Return [x, y] of the center of cell containing provided text 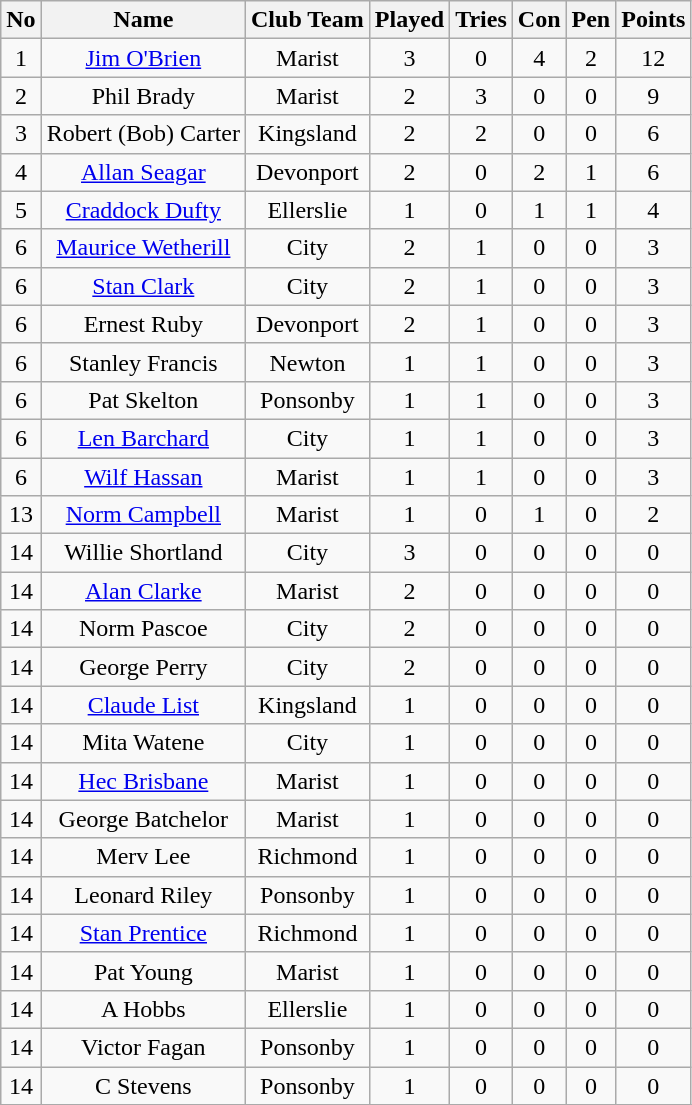
13 [21, 515]
Craddock Dufty [143, 210]
Norm Pascoe [143, 629]
No [21, 20]
Victor Fagan [143, 1047]
Stan Prentice [143, 933]
Pat Young [143, 971]
Hec Brisbane [143, 781]
Played [409, 20]
Pen [591, 20]
Maurice Wetherill [143, 248]
Alan Clarke [143, 591]
Ernest Ruby [143, 324]
Stanley Francis [143, 362]
Norm Campbell [143, 515]
Con [539, 20]
Phil Brady [143, 96]
Points [654, 20]
Claude List [143, 705]
Name [143, 20]
12 [654, 58]
George Perry [143, 667]
Willie Shortland [143, 553]
Merv Lee [143, 857]
George Batchelor [143, 819]
Pat Skelton [143, 400]
Club Team [308, 20]
Allan Seagar [143, 172]
Stan Clark [143, 286]
C Stevens [143, 1085]
Robert (Bob) Carter [143, 134]
Jim O'Brien [143, 58]
5 [21, 210]
Len Barchard [143, 438]
Leonard Riley [143, 895]
9 [654, 96]
Newton [308, 362]
Tries [482, 20]
Mita Watene [143, 743]
Wilf Hassan [143, 477]
A Hobbs [143, 1009]
